Detect which cell encompasses the target text, then output its [x, y] center coordinate. 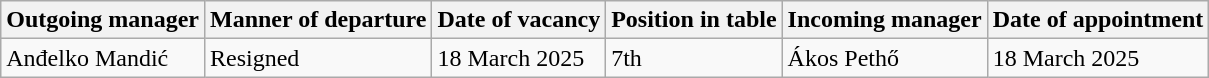
Position in table [694, 20]
Date of appointment [1098, 20]
Date of vacancy [519, 20]
Outgoing manager [103, 20]
7th [694, 58]
Incoming manager [884, 20]
Ákos Pethő [884, 58]
Anđelko Mandić [103, 58]
Manner of departure [318, 20]
Resigned [318, 58]
